Scan for the cell matching the given text and deliver its (x, y) coordinate at center. 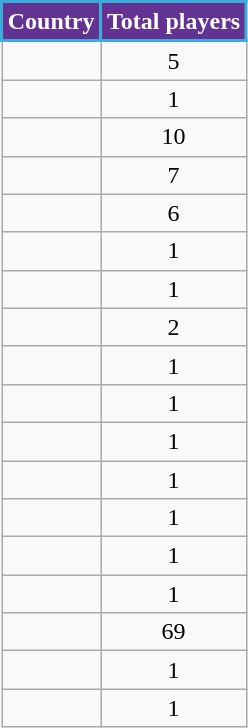
6 (174, 213)
5 (174, 60)
2 (174, 327)
69 (174, 632)
7 (174, 175)
10 (174, 137)
Total players (174, 22)
Country (52, 22)
